Extract the [x, y] coordinate from the center of the cell holding the provided text.  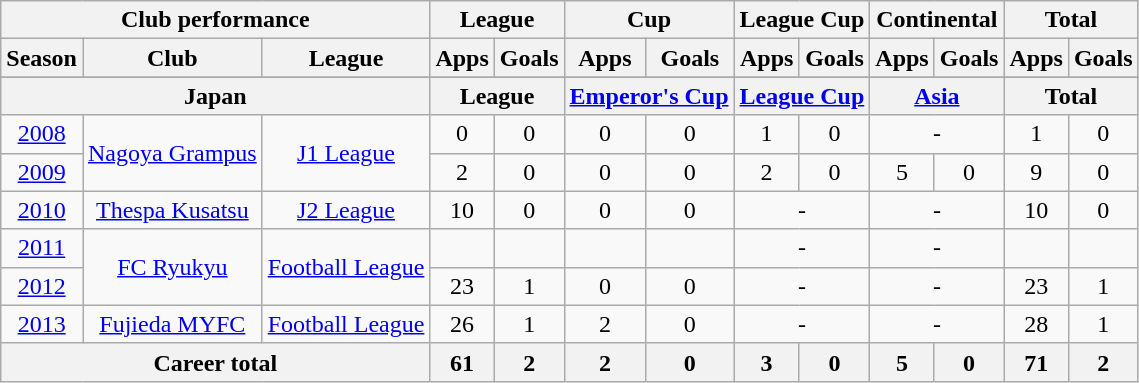
J1 League [346, 153]
Asia [937, 96]
Continental [937, 20]
J2 League [346, 210]
61 [462, 362]
FC Ryukyu [172, 267]
2010 [42, 210]
Cup [649, 20]
Japan [216, 96]
Season [42, 58]
Nagoya Grampus [172, 153]
Thespa Kusatsu [172, 210]
Club performance [216, 20]
26 [462, 324]
2008 [42, 134]
2011 [42, 248]
9 [1036, 172]
Career total [216, 362]
28 [1036, 324]
Fujieda MYFC [172, 324]
2009 [42, 172]
2012 [42, 286]
Emperor's Cup [649, 96]
Club [172, 58]
71 [1036, 362]
2013 [42, 324]
3 [766, 362]
